Return [X, Y] of the center of cell containing provided text 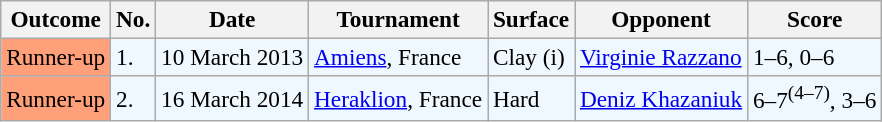
Heraklion, France [398, 98]
Tournament [398, 19]
Deniz Khazaniuk [662, 98]
Score [815, 19]
16 March 2014 [232, 98]
Virginie Razzano [662, 57]
1. [134, 57]
Amiens, France [398, 57]
Surface [532, 19]
6–7(4–7), 3–6 [815, 98]
Date [232, 19]
Clay (i) [532, 57]
Outcome [56, 19]
2. [134, 98]
Opponent [662, 19]
1–6, 0–6 [815, 57]
No. [134, 19]
10 March 2013 [232, 57]
Hard [532, 98]
